For the text-containing cell, return its midpoint in (X, Y) coordinate format. 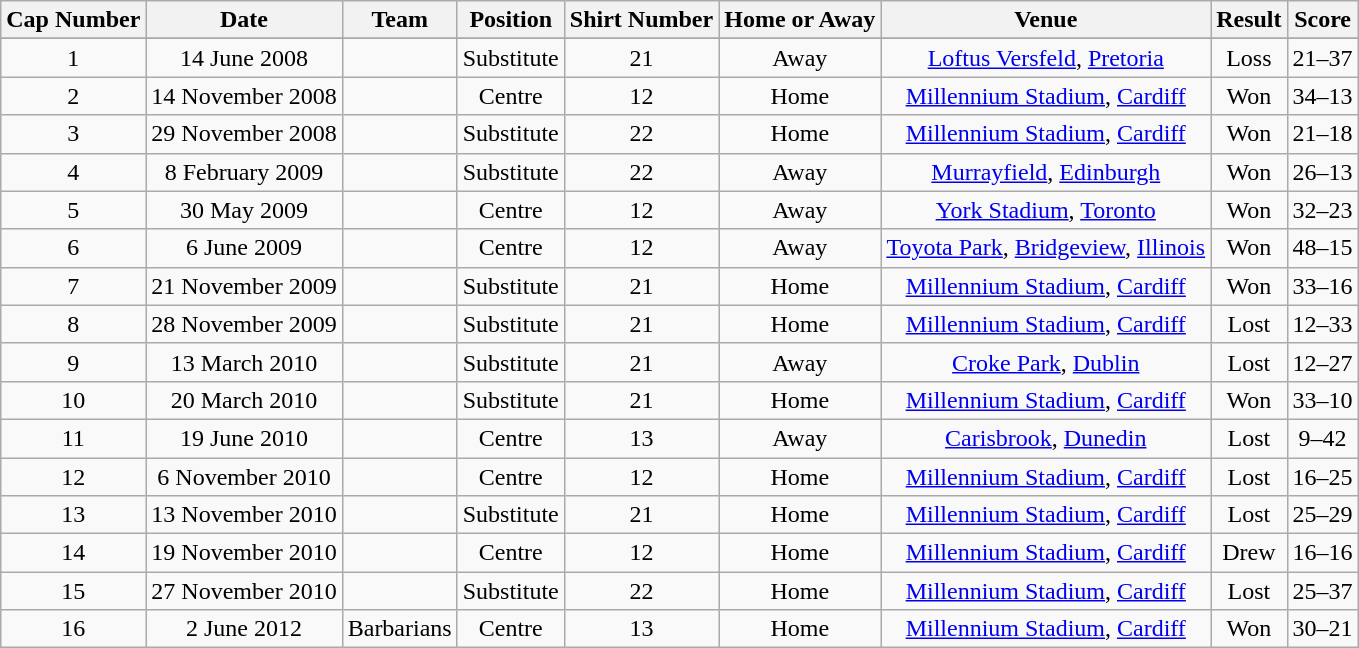
19 November 2010 (244, 553)
34–13 (1322, 96)
16–25 (1322, 477)
Home or Away (800, 20)
6 November 2010 (244, 477)
Venue (1046, 20)
6 (74, 248)
Team (400, 20)
9 (74, 362)
5 (74, 210)
Murrayfield, Edinburgh (1046, 172)
Barbarians (400, 629)
28 November 2009 (244, 324)
7 (74, 286)
Carisbrook, Dunedin (1046, 438)
48–15 (1322, 248)
20 March 2010 (244, 400)
29 November 2008 (244, 134)
Result (1249, 20)
13 March 2010 (244, 362)
32–23 (1322, 210)
25–29 (1322, 515)
14 (74, 553)
33–16 (1322, 286)
Toyota Park, Bridgeview, Illinois (1046, 248)
Score (1322, 20)
25–37 (1322, 591)
3 (74, 134)
14 November 2008 (244, 96)
14 June 2008 (244, 58)
33–10 (1322, 400)
Drew (1249, 553)
Loss (1249, 58)
Loftus Versfeld, Pretoria (1046, 58)
2 (74, 96)
26–13 (1322, 172)
Croke Park, Dublin (1046, 362)
Shirt Number (641, 20)
4 (74, 172)
30–21 (1322, 629)
6 June 2009 (244, 248)
27 November 2010 (244, 591)
12–33 (1322, 324)
30 May 2009 (244, 210)
Date (244, 20)
Cap Number (74, 20)
10 (74, 400)
13 November 2010 (244, 515)
16–16 (1322, 553)
16 (74, 629)
21–37 (1322, 58)
1 (74, 58)
21–18 (1322, 134)
15 (74, 591)
19 June 2010 (244, 438)
York Stadium, Toronto (1046, 210)
9–42 (1322, 438)
Position (510, 20)
8 February 2009 (244, 172)
2 June 2012 (244, 629)
21 November 2009 (244, 286)
11 (74, 438)
12–27 (1322, 362)
8 (74, 324)
